Pinpoint the cell where the given text exists, returning its [x, y] midpoint coordinate. 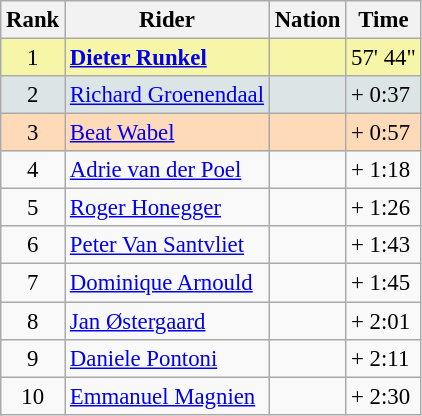
Peter Van Santvliet [168, 245]
1 [33, 58]
Daniele Pontoni [168, 358]
Roger Honegger [168, 208]
Dieter Runkel [168, 58]
Jan Østergaard [168, 321]
Emmanuel Magnien [168, 396]
+ 1:43 [384, 245]
+ 1:18 [384, 170]
Time [384, 20]
Rider [168, 20]
2 [33, 95]
Beat Wabel [168, 133]
10 [33, 396]
Rank [33, 20]
8 [33, 321]
4 [33, 170]
6 [33, 245]
7 [33, 283]
9 [33, 358]
Richard Groenendaal [168, 95]
+ 0:37 [384, 95]
+ 1:45 [384, 283]
+ 2:11 [384, 358]
5 [33, 208]
+ 1:26 [384, 208]
+ 0:57 [384, 133]
Dominique Arnould [168, 283]
Adrie van der Poel [168, 170]
Nation [307, 20]
3 [33, 133]
57' 44" [384, 58]
+ 2:30 [384, 396]
+ 2:01 [384, 321]
